Extract the (X, Y) coordinate from the center of the cell holding the provided text.  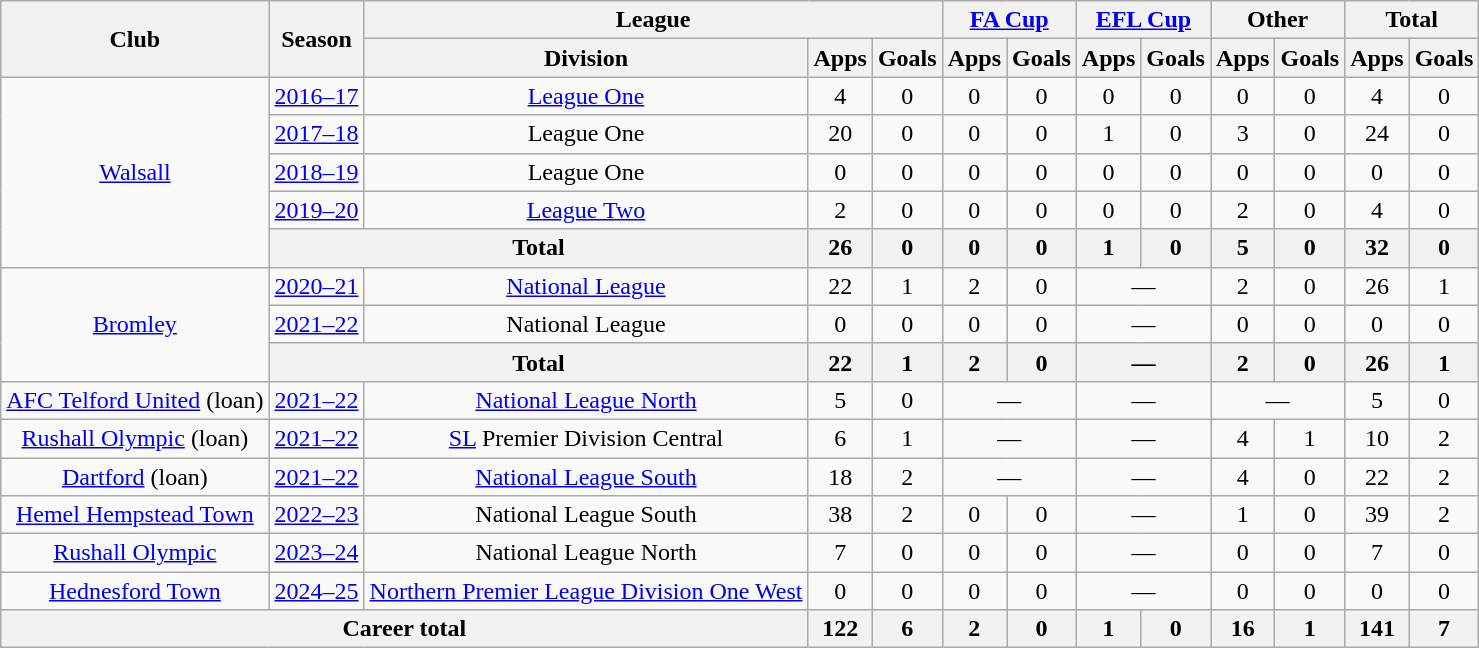
2018–19 (316, 172)
FA Cup (1009, 20)
Club (135, 39)
39 (1377, 515)
24 (1377, 134)
AFC Telford United (loan) (135, 400)
League (653, 20)
Rushall Olympic (loan) (135, 438)
Bromley (135, 324)
2023–24 (316, 553)
2022–23 (316, 515)
Hemel Hempstead Town (135, 515)
38 (840, 515)
Hednesford Town (135, 591)
Walsall (135, 172)
Dartford (loan) (135, 477)
2016–17 (316, 96)
2019–20 (316, 210)
EFL Cup (1143, 20)
2020–21 (316, 286)
141 (1377, 629)
Division (586, 58)
Career total (404, 629)
Season (316, 39)
20 (840, 134)
SL Premier Division Central (586, 438)
Rushall Olympic (135, 553)
Other (1277, 20)
2017–18 (316, 134)
10 (1377, 438)
Northern Premier League Division One West (586, 591)
3 (1242, 134)
122 (840, 629)
18 (840, 477)
League Two (586, 210)
32 (1377, 248)
16 (1242, 629)
2024–25 (316, 591)
